Scan for the cell matching the given text and deliver its (x, y) coordinate at center. 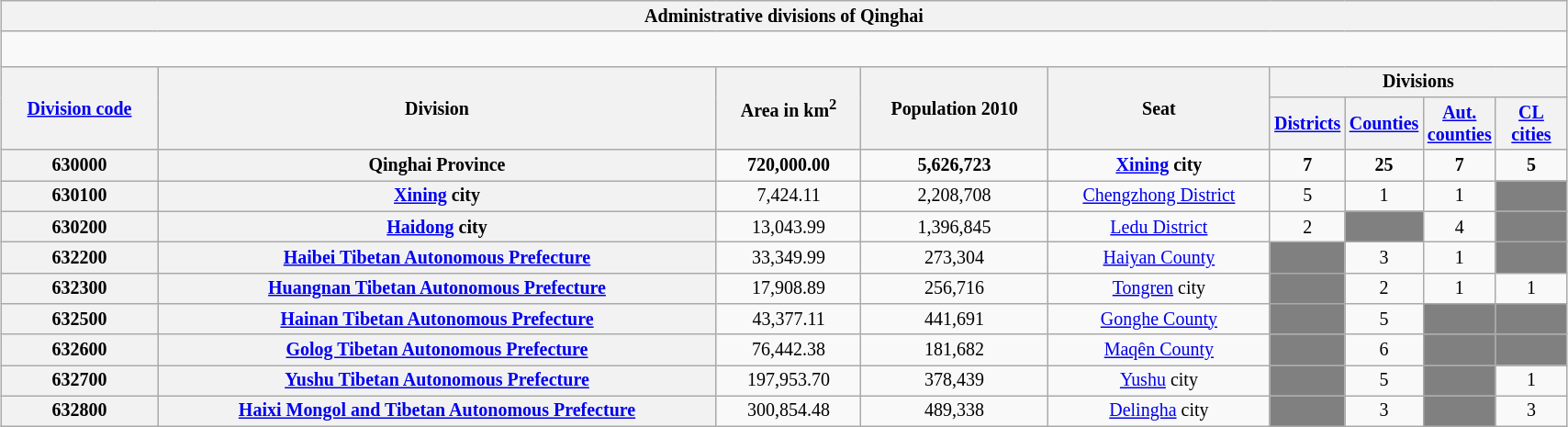
Delingha city (1159, 411)
13,043.99 (788, 226)
Maqên County (1159, 349)
441,691 (955, 320)
5,626,723 (955, 165)
720,000.00 (788, 165)
197,953.70 (788, 380)
6 (1384, 349)
632800 (80, 411)
7,424.11 (788, 197)
4 (1460, 226)
Ledu District (1159, 226)
Population 2010 (955, 108)
Yushu Tibetan Autonomous Prefecture (437, 380)
Haidong city (437, 226)
Districts (1307, 123)
Gonghe County (1159, 320)
Division (437, 108)
632700 (80, 380)
Golog Tibetan Autonomous Prefecture (437, 349)
630100 (80, 197)
Area in km2 (788, 108)
Haibei Tibetan Autonomous Prefecture (437, 257)
632300 (80, 288)
Seat (1159, 108)
Counties (1384, 123)
Hainan Tibetan Autonomous Prefecture (437, 320)
300,854.48 (788, 411)
630000 (80, 165)
632200 (80, 257)
Tongren city (1159, 288)
Divisions (1417, 83)
76,442.38 (788, 349)
489,338 (955, 411)
33,349.99 (788, 257)
273,304 (955, 257)
Haixi Mongol and Tibetan Autonomous Prefecture (437, 411)
378,439 (955, 380)
632500 (80, 320)
256,716 (955, 288)
CL cities (1531, 123)
Qinghai Province (437, 165)
181,682 (955, 349)
1,396,845 (955, 226)
Division code (80, 108)
Aut. counties (1460, 123)
2,208,708 (955, 197)
43,377.11 (788, 320)
632600 (80, 349)
Administrative divisions of Qinghai (784, 17)
Huangnan Tibetan Autonomous Prefecture (437, 288)
25 (1384, 165)
Yushu city (1159, 380)
Haiyan County (1159, 257)
17,908.89 (788, 288)
Chengzhong District (1159, 197)
630200 (80, 226)
